Find where the given text appears and provide that cell's center as (x, y) coordinate. 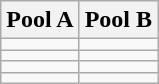
Pool B (118, 20)
Pool A (40, 20)
